Extract the [X, Y] coordinate from the center of the cell holding the provided text.  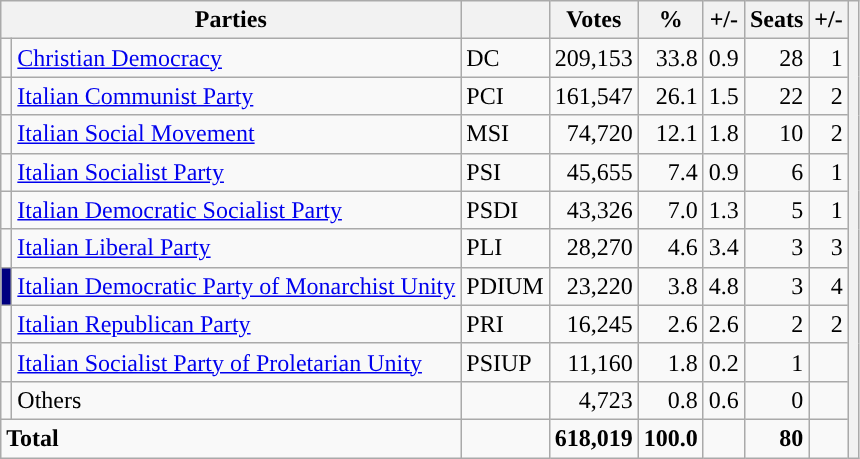
4,723 [594, 400]
16,245 [594, 324]
161,547 [594, 96]
45,655 [594, 172]
209,153 [594, 58]
7.0 [670, 210]
26.1 [670, 96]
Total [231, 438]
33.8 [670, 58]
12.1 [670, 134]
10 [776, 134]
3.4 [724, 248]
0.2 [724, 362]
PDIUM [505, 286]
Italian Liberal Party [236, 248]
PCI [505, 96]
11,160 [594, 362]
28,270 [594, 248]
80 [776, 438]
Parties [231, 20]
618,019 [594, 438]
MSI [505, 134]
PSDI [505, 210]
PSIUP [505, 362]
Italian Social Movement [236, 134]
22 [776, 96]
Votes [594, 20]
0 [776, 400]
28 [776, 58]
PRI [505, 324]
4.6 [670, 248]
Italian Socialist Party [236, 172]
% [670, 20]
Italian Democratic Socialist Party [236, 210]
Italian Republican Party [236, 324]
7.4 [670, 172]
0.8 [670, 400]
Italian Socialist Party of Proletarian Unity [236, 362]
1.3 [724, 210]
1.5 [724, 96]
4 [828, 286]
74,720 [594, 134]
23,220 [594, 286]
Italian Communist Party [236, 96]
4.8 [724, 286]
6 [776, 172]
DC [505, 58]
Italian Democratic Party of Monarchist Unity [236, 286]
Others [236, 400]
PSI [505, 172]
5 [776, 210]
Seats [776, 20]
100.0 [670, 438]
0.6 [724, 400]
Christian Democracy [236, 58]
3.8 [670, 286]
PLI [505, 248]
43,326 [594, 210]
